Provide the [x, y] coordinate of the cell's center where the given text is located.  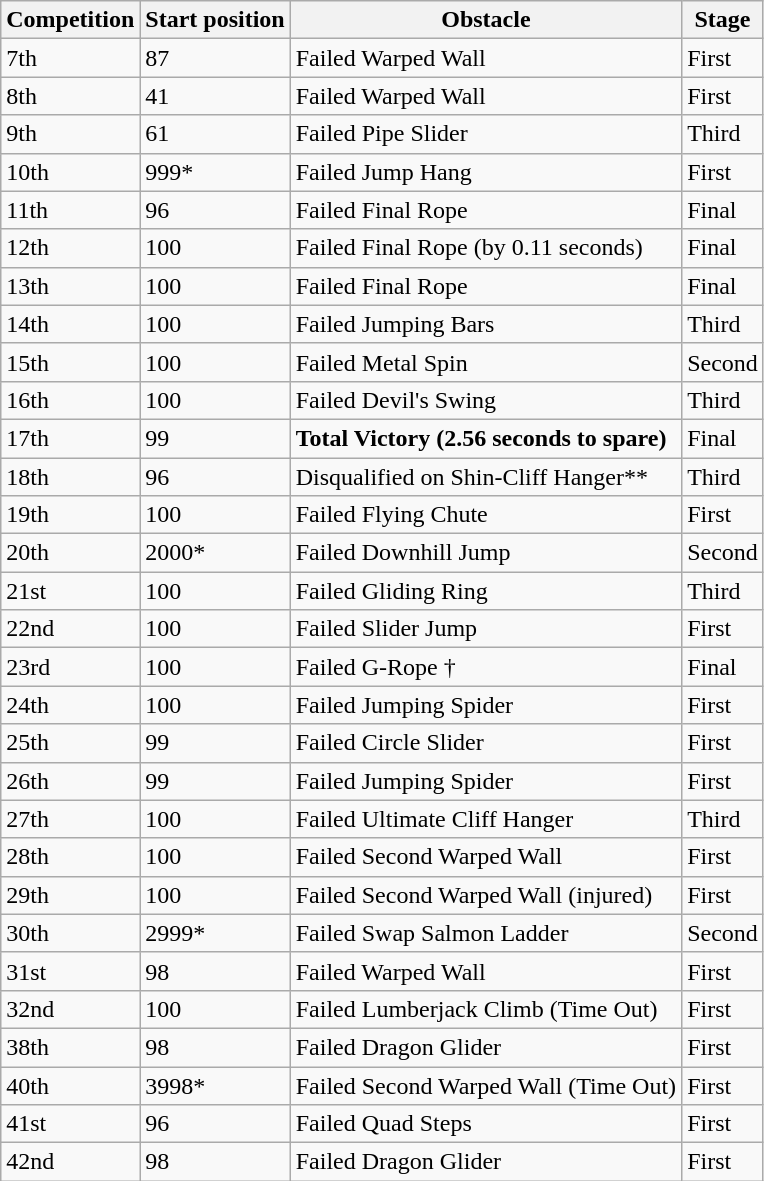
Failed Devil's Swing [486, 400]
31st [70, 971]
11th [70, 210]
28th [70, 857]
20th [70, 553]
Failed Final Rope (by 0.11 seconds) [486, 248]
Stage [723, 20]
32nd [70, 1009]
7th [70, 58]
Failed Flying Chute [486, 515]
Disqualified on Shin-Cliff Hanger** [486, 477]
Total Victory (2.56 seconds to spare) [486, 438]
42nd [70, 1162]
24th [70, 705]
Failed Pipe Slider [486, 134]
22nd [70, 629]
Failed Slider Jump [486, 629]
Start position [215, 20]
Failed Jump Hang [486, 172]
19th [70, 515]
Failed Downhill Jump [486, 553]
3998* [215, 1085]
Failed Second Warped Wall (injured) [486, 895]
Failed Quad Steps [486, 1124]
30th [70, 933]
15th [70, 362]
10th [70, 172]
9th [70, 134]
13th [70, 286]
Failed Jumping Bars [486, 324]
2000* [215, 553]
25th [70, 743]
41 [215, 96]
61 [215, 134]
Failed Second Warped Wall [486, 857]
2999* [215, 933]
Failed Circle Slider [486, 743]
Failed Second Warped Wall (Time Out) [486, 1085]
Failed Gliding Ring [486, 591]
26th [70, 781]
40th [70, 1085]
Competition [70, 20]
8th [70, 96]
29th [70, 895]
21st [70, 591]
999* [215, 172]
18th [70, 477]
14th [70, 324]
Failed Lumberjack Climb (Time Out) [486, 1009]
38th [70, 1047]
Obstacle [486, 20]
Failed Ultimate Cliff Hanger [486, 819]
Failed G-Rope † [486, 667]
41st [70, 1124]
17th [70, 438]
23rd [70, 667]
16th [70, 400]
87 [215, 58]
12th [70, 248]
Failed Metal Spin [486, 362]
Failed Swap Salmon Ladder [486, 933]
27th [70, 819]
